Pinpoint the cell where the given text exists, returning its (X, Y) midpoint coordinate. 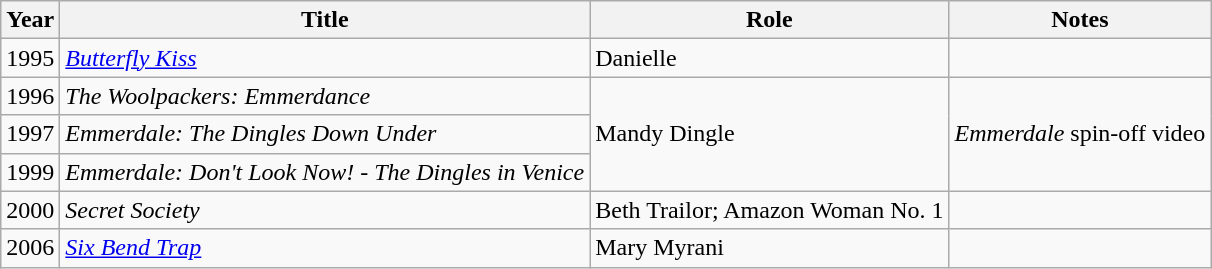
Year (30, 20)
1995 (30, 58)
Title (325, 20)
Emmerdale: Don't Look Now! - The Dingles in Venice (325, 172)
Emmerdale: The Dingles Down Under (325, 134)
1999 (30, 172)
1996 (30, 96)
Secret Society (325, 210)
Notes (1080, 20)
Beth Trailor; Amazon Woman No. 1 (770, 210)
1997 (30, 134)
Danielle (770, 58)
Butterfly Kiss (325, 58)
Mandy Dingle (770, 134)
Role (770, 20)
2006 (30, 248)
Emmerdale spin-off video (1080, 134)
2000 (30, 210)
Mary Myrani (770, 248)
Six Bend Trap (325, 248)
The Woolpackers: Emmerdance (325, 96)
